Find where the given text appears and provide that cell's center as (X, Y) coordinate. 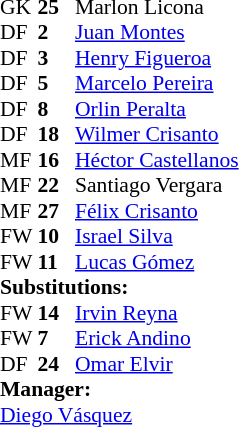
Juan Montes (157, 33)
Erick Andino (157, 339)
Manager: (120, 389)
Orlin Peralta (157, 109)
Henry Figueroa (157, 58)
27 (57, 211)
3 (57, 58)
Israel Silva (157, 237)
22 (57, 185)
5 (57, 83)
11 (57, 262)
7 (57, 339)
14 (57, 313)
Héctor Castellanos (157, 160)
Irvin Reyna (157, 313)
Marcelo Pereira (157, 83)
Substitutions: (120, 287)
Santiago Vergara (157, 185)
18 (57, 135)
10 (57, 237)
16 (57, 160)
Félix Crisanto (157, 211)
Wilmer Crisanto (157, 135)
24 (57, 364)
Omar Elvir (157, 364)
8 (57, 109)
Lucas Gómez (157, 262)
2 (57, 33)
